Output the [x, y] coordinate of the center of the cell containing the given text.  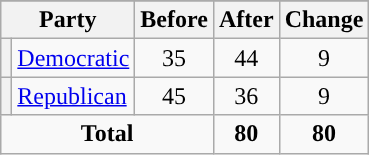
Before [174, 20]
45 [174, 96]
Republican [74, 96]
35 [174, 58]
Change [324, 20]
Democratic [74, 58]
Total [108, 134]
44 [246, 58]
36 [246, 96]
Party [68, 20]
After [246, 20]
